Return [x, y] of the center of cell containing provided text 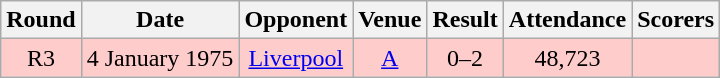
Venue [390, 20]
0–2 [465, 58]
Opponent [296, 20]
48,723 [567, 58]
4 January 1975 [160, 58]
Result [465, 20]
Date [160, 20]
Scorers [676, 20]
R3 [41, 58]
Round [41, 20]
A [390, 58]
Liverpool [296, 58]
Attendance [567, 20]
